Scan for the cell matching the given text and deliver its (X, Y) coordinate at center. 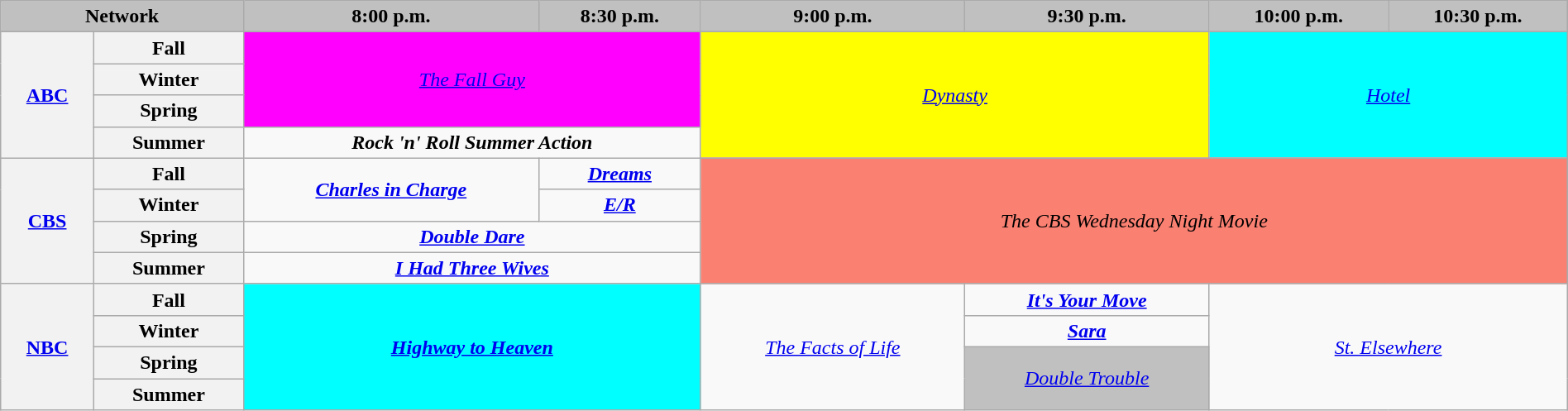
I Had Three Wives (471, 268)
Dynasty (954, 95)
8:30 p.m. (619, 17)
ABC (48, 95)
Hotel (1388, 95)
9:30 p.m. (1087, 17)
Network (122, 17)
The Fall Guy (471, 79)
Sara (1087, 331)
E/R (619, 205)
10:00 p.m. (1298, 17)
Dreams (619, 174)
CBS (48, 221)
9:00 p.m. (832, 17)
Highway to Heaven (471, 346)
10:30 p.m. (1479, 17)
The Facts of Life (832, 346)
Double Trouble (1087, 378)
St. Elsewhere (1388, 346)
The CBS Wednesday Night Movie (1134, 221)
Rock 'n' Roll Summer Action (471, 142)
It's Your Move (1087, 299)
Charles in Charge (390, 189)
8:00 p.m. (390, 17)
NBC (48, 346)
Double Dare (471, 237)
